Capture the cell that displays the provided text and extract its [x, y] central coordinate. 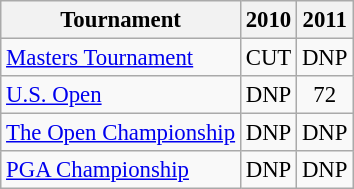
The Open Championship [121, 133]
Masters Tournament [121, 58]
PGA Championship [121, 170]
2010 [268, 20]
2011 [325, 20]
Tournament [121, 20]
U.S. Open [121, 95]
CUT [268, 58]
72 [325, 95]
